From the cell containing the given text, extract its center point as [x, y] coordinate. 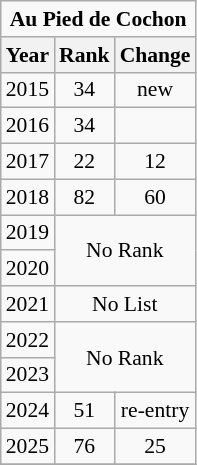
25 [156, 447]
Year [28, 55]
2024 [28, 411]
22 [84, 162]
76 [84, 447]
re-entry [156, 411]
82 [84, 197]
2018 [28, 197]
new [156, 90]
2021 [28, 304]
2022 [28, 340]
51 [84, 411]
2023 [28, 375]
Rank [84, 55]
Au Pied de Cochon [98, 19]
2017 [28, 162]
Change [156, 55]
2025 [28, 447]
No List [124, 304]
2019 [28, 233]
2020 [28, 269]
12 [156, 162]
2015 [28, 90]
2016 [28, 126]
60 [156, 197]
